Locate the cell with the specified text and output its (x, y) center coordinate. 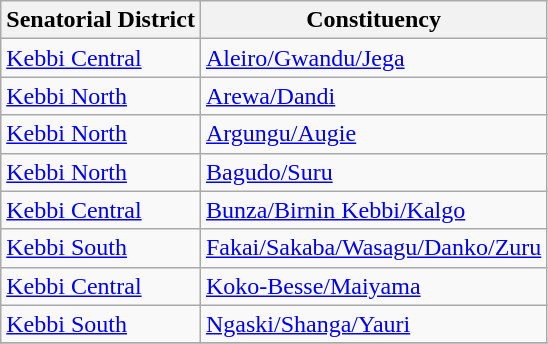
Aleiro/Gwandu/Jega (373, 58)
Arewa/Dandi (373, 96)
Koko-Besse/Maiyama (373, 286)
Fakai/Sakaba/Wasagu/Danko/Zuru (373, 248)
Bagudo/Suru (373, 172)
Constituency (373, 20)
Ngaski/Shanga/Yauri (373, 324)
Senatorial District (101, 20)
Bunza/Birnin Kebbi/Kalgo (373, 210)
Argungu/Augie (373, 134)
